Find where the given text appears and provide that cell's center as (X, Y) coordinate. 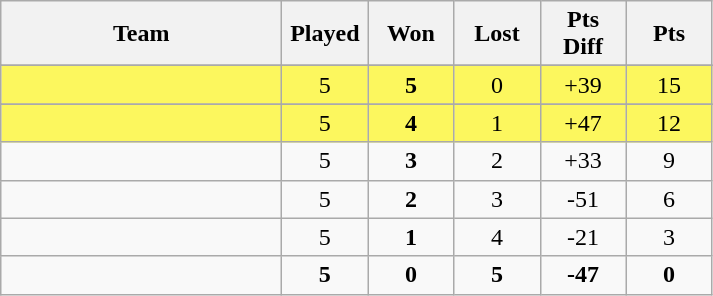
Lost (497, 34)
6 (669, 199)
+33 (583, 161)
Won (411, 34)
Pts Diff (583, 34)
-21 (583, 237)
9 (669, 161)
Played (325, 34)
+39 (583, 85)
15 (669, 85)
+47 (583, 123)
12 (669, 123)
Pts (669, 34)
-51 (583, 199)
Team (142, 34)
-47 (583, 275)
